Determine the [x, y] coordinate at the center of the cell enclosing the given text.  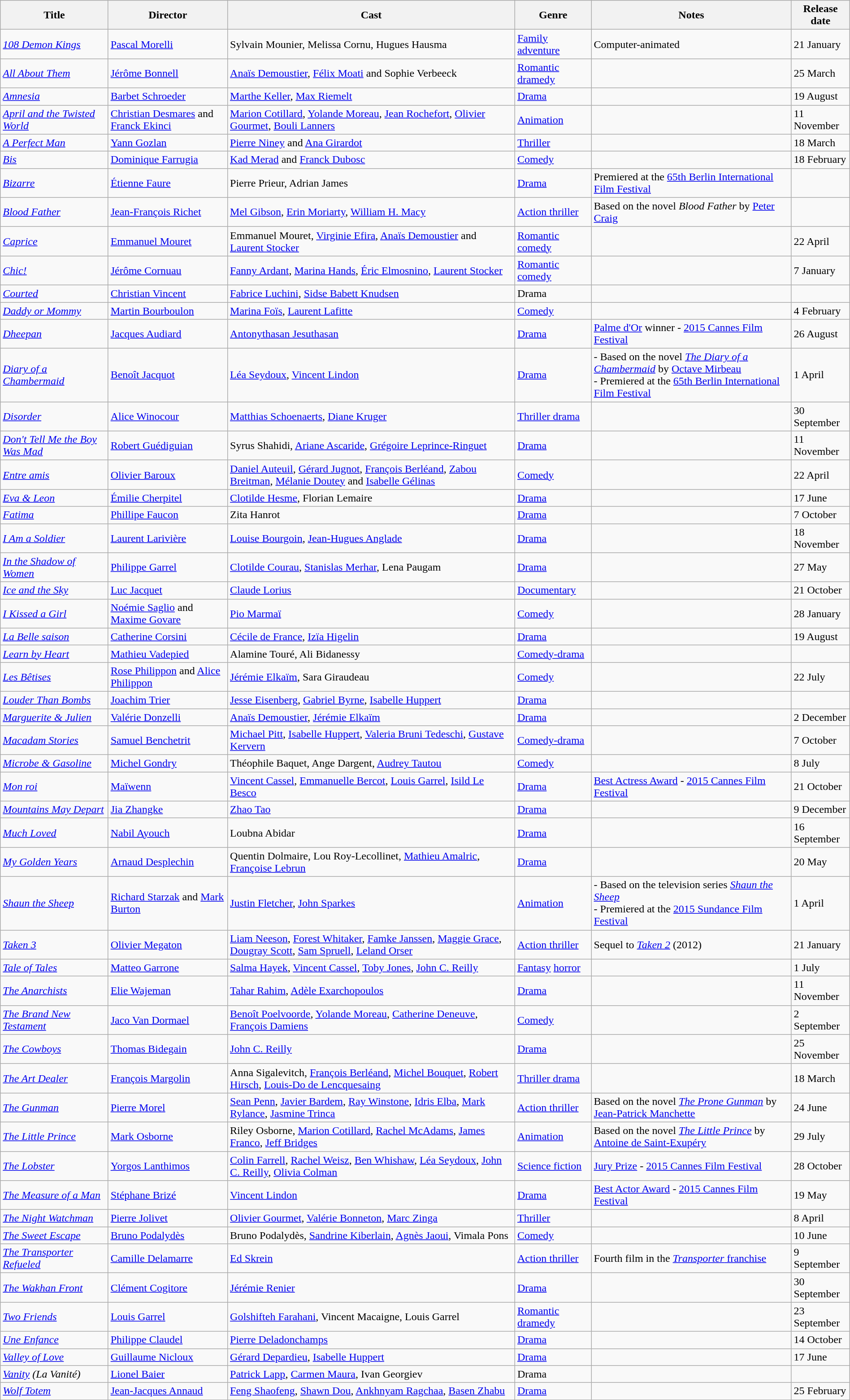
I Am a Soldier [54, 538]
Golshifteh Farahani, Vincent Macaigne, Louis Garrel [371, 1317]
Kad Merad and Franck Dubosc [371, 160]
Michel Gondry [168, 763]
Mathieu Vadepied [168, 654]
Jean-François Richet [168, 212]
Jaco Van Dormael [168, 1020]
Arnaud Desplechin [168, 862]
Fourth film in the Transporter franchise [691, 1259]
Syrus Shahidi, Ariane Ascaride, Grégoire Leprince-Ringuet [371, 446]
Mon roi [54, 787]
The Anarchists [54, 990]
Palme d'Or winner - 2015 Cannes Film Festival [691, 334]
Loubna Abidar [371, 833]
27 May [820, 567]
Zhao Tao [371, 810]
Jérémie Renier [371, 1287]
19 May [820, 1195]
Daddy or Mommy [54, 311]
18 November [820, 538]
Catherine Corsini [168, 637]
Entre amis [54, 475]
23 September [820, 1317]
Fanny Ardant, Marina Hands, Éric Elmosnino, Laurent Stocker [371, 270]
Michael Pitt, Isabelle Huppert, Valeria Bruni Tedeschi, Gustave Kervern [371, 740]
Dominique Farrugia [168, 160]
Théophile Baquet, Ange Dargent, Audrey Tautou [371, 763]
Science fiction [553, 1165]
Philippe Garrel [168, 567]
La Belle saison [54, 637]
Shaun the Sheep [54, 903]
Tale of Tales [54, 968]
Chic! [54, 270]
Richard Starzak and Mark Burton [168, 903]
Cécile de France, Izïa Higelin [371, 637]
Jia Zhangke [168, 810]
Vincent Lindon [371, 1195]
7 January [820, 270]
Taken 3 [54, 945]
Nabil Ayouch [168, 833]
9 December [820, 810]
Best Actress Award - 2015 Cannes Film Festival [691, 787]
The Transporter Refueled [54, 1259]
Don't Tell Me the Boy Was Mad [54, 446]
25 March [820, 74]
Blood Father [54, 212]
Liam Neeson, Forest Whitaker, Famke Janssen, Maggie Grace, Dougray Scott, Sam Spruell, Leland Orser [371, 945]
Clotilde Hesme, Florian Lemaire [371, 498]
Pierre Morel [168, 1107]
Emmanuel Mouret [168, 241]
All About Them [54, 74]
Wolf Totem [54, 1391]
Samuel Benchetrit [168, 740]
Clotilde Courau, Stanislas Merhar, Lena Paugam [371, 567]
Marguerite & Julien [54, 717]
4 February [820, 311]
Noémie Saglio and Maxime Govare [168, 614]
Gérard Depardieu, Isabelle Huppert [371, 1357]
In the Shadow of Women [54, 567]
Sylvain Mounier, Melissa Cornu, Hugues Hausma [371, 44]
Feng Shaofeng, Shawn Dou, Ankhnyam Ragchaa, Basen Zhabu [371, 1391]
Based on the novel The Prone Gunman by Jean-Patrick Manchette [691, 1107]
Vincent Cassel, Emmanuelle Bercot, Louis Garrel, Isild Le Besco [371, 787]
The Wakhan Front [54, 1287]
Premiered at the 65th Berlin International Film Festival [691, 183]
Genre [553, 15]
Fatima [54, 515]
The Cowboys [54, 1049]
The Brand New Testament [54, 1020]
Courted [54, 293]
Alice Winocour [168, 416]
25 November [820, 1049]
The Night Watchman [54, 1218]
Fantasy horror [553, 968]
Maïwenn [168, 787]
Jury Prize - 2015 Cannes Film Festival [691, 1165]
Vanity (La Vanité) [54, 1374]
Ice and the Sky [54, 590]
Les Bêtises [54, 676]
John C. Reilly [371, 1049]
Philippe Claudel [168, 1340]
The Sweet Escape [54, 1235]
Marion Cotillard, Yolande Moreau, Jean Rochefort, Olivier Gourmet, Bouli Lanners [371, 119]
The Gunman [54, 1107]
Jérôme Bonnell [168, 74]
Jérémie Elkaïm, Sara Giraudeau [371, 676]
A Perfect Man [54, 143]
I Kissed a Girl [54, 614]
Barbet Schroeder [168, 96]
Ed Skrein [371, 1259]
Joachim Trier [168, 700]
Based on the novel Blood Father by Peter Craig [691, 212]
Pierre Niney and Ana Girardot [371, 143]
- Based on the novel The Diary of a Chambermaid by Octave Mirbeau- Premiered at the 65th Berlin International Film Festival [691, 375]
Jean-Jacques Annaud [168, 1391]
Notes [691, 15]
Olivier Gourmet, Valérie Bonneton, Marc Zinga [371, 1218]
Laurent Larivière [168, 538]
François Margolin [168, 1078]
Étienne Faure [168, 183]
Martin Bourboulon [168, 311]
Fabrice Luchini, Sidse Babett Knudsen [371, 293]
22 July [820, 676]
Antonythasan Jesuthasan [371, 334]
Émilie Cherpitel [168, 498]
Claude Lorius [371, 590]
Salma Hayek, Vincent Cassel, Toby Jones, John C. Reilly [371, 968]
Marthe Keller, Max Riemelt [371, 96]
Yann Gozlan [168, 143]
The Little Prince [54, 1137]
Pierre Prieur, Adrian James [371, 183]
Thomas Bidegain [168, 1049]
Title [54, 15]
Pierre Jolivet [168, 1218]
Benoît Poelvoorde, Yolande Moreau, Catherine Deneuve, François Damiens [371, 1020]
26 August [820, 334]
Olivier Megaton [168, 945]
Jacques Audiard [168, 334]
Sean Penn, Javier Bardem, Ray Winstone, Idris Elba, Mark Rylance, Jasmine Trinca [371, 1107]
Louis Garrel [168, 1317]
Une Enfance [54, 1340]
Elie Wajeman [168, 990]
Louder Than Bombs [54, 700]
Mark Osborne [168, 1137]
Rose Philippon and Alice Philippon [168, 676]
9 September [820, 1259]
Anna Sigalevitch, François Berléand, Michel Bouquet, Robert Hirsch, Louis-Do de Lencquesaing [371, 1078]
28 January [820, 614]
- Based on the television series Shaun the Sheep- Premiered at the 2015 Sundance Film Festival [691, 903]
29 July [820, 1137]
Stéphane Brizé [168, 1195]
2 December [820, 717]
Documentary [553, 590]
Marina Foïs, Laurent Lafitte [371, 311]
Cast [371, 15]
Anaïs Demoustier, Félix Moati and Sophie Verbeeck [371, 74]
Justin Fletcher, John Sparkes [371, 903]
Phillipe Faucon [168, 515]
14 October [820, 1340]
Guillaume Nicloux [168, 1357]
Pio Marmaï [371, 614]
Learn by Heart [54, 654]
108 Demon Kings [54, 44]
Mountains May Depart [54, 810]
Two Friends [54, 1317]
Clément Cogitore [168, 1287]
Daniel Auteuil, Gérard Jugnot, François Berléand, Zabou Breitman, Mélanie Doutey and Isabelle Gélinas [371, 475]
The Lobster [54, 1165]
Camille Delamarre [168, 1259]
Pascal Morelli [168, 44]
Amnesia [54, 96]
Caprice [54, 241]
Pierre Deladonchamps [371, 1340]
Louise Bourgoin, Jean-Hugues Anglade [371, 538]
Computer-animated [691, 44]
Luc Jacquet [168, 590]
Family adventure [553, 44]
16 September [820, 833]
Valley of Love [54, 1357]
Macadam Stories [54, 740]
Bis [54, 160]
Eva & Leon [54, 498]
Robert Guédiguian [168, 446]
Bizarre [54, 183]
Diary of a Chambermaid [54, 375]
Christian Desmares and Franck Ekinci [168, 119]
Benoît Jacquot [168, 375]
Lionel Baier [168, 1374]
8 July [820, 763]
Jérôme Cornuau [168, 270]
Dheepan [54, 334]
1 July [820, 968]
Matthias Schoenaerts, Diane Kruger [371, 416]
Jesse Eisenberg, Gabriel Byrne, Isabelle Huppert [371, 700]
April and the Twisted World [54, 119]
The Measure of a Man [54, 1195]
Emmanuel Mouret, Virginie Efira, Anaïs Demoustier and Laurent Stocker [371, 241]
Christian Vincent [168, 293]
Tahar Rahim, Adèle Exarchopoulos [371, 990]
Best Actor Award - 2015 Cannes Film Festival [691, 1195]
8 April [820, 1218]
Much Loved [54, 833]
Zita Hanrot [371, 515]
Alamine Touré, Ali Bidanessy [371, 654]
Quentin Dolmaire, Lou Roy-Lecollinet, Mathieu Amalric, Françoise Lebrun [371, 862]
Microbe & Gasoline [54, 763]
Patrick Lapp, Carmen Maura, Ivan Georgiev [371, 1374]
Mel Gibson, Erin Moriarty, William H. Macy [371, 212]
Olivier Baroux [168, 475]
Release date [820, 15]
18 February [820, 160]
Bruno Podalydès [168, 1235]
2 September [820, 1020]
Disorder [54, 416]
My Golden Years [54, 862]
Yorgos Lanthimos [168, 1165]
Riley Osborne, Marion Cotillard, Rachel McAdams, James Franco, Jeff Bridges [371, 1137]
Bruno Podalydès, Sandrine Kiberlain, Agnès Jaoui, Vimala Pons [371, 1235]
24 June [820, 1107]
10 June [820, 1235]
Valérie Donzelli [168, 717]
Matteo Garrone [168, 968]
Based on the novel The Little Prince by Antoine de Saint-Exupéry [691, 1137]
20 May [820, 862]
28 October [820, 1165]
Léa Seydoux, Vincent Lindon [371, 375]
Sequel to Taken 2 (2012) [691, 945]
The Art Dealer [54, 1078]
Anaïs Demoustier, Jérémie Elkaïm [371, 717]
Colin Farrell, Rachel Weisz, Ben Whishaw, Léa Seydoux, John C. Reilly, Olivia Colman [371, 1165]
25 February [820, 1391]
Director [168, 15]
